Return the (x, y) coordinate for the center point of the cell that contains the specified text.  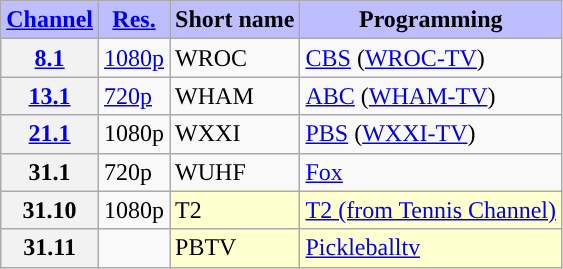
T2 (from Tennis Channel) (431, 210)
21.1 (50, 134)
13.1 (50, 96)
Short name (235, 20)
WXXI (235, 134)
WUHF (235, 172)
ABC (WHAM-TV) (431, 96)
PBS (WXXI-TV) (431, 134)
Channel (50, 20)
PBTV (235, 248)
WHAM (235, 96)
CBS (WROC-TV) (431, 58)
Programming (431, 20)
31.10 (50, 210)
8.1 (50, 58)
31.1 (50, 172)
T2 (235, 210)
WROC (235, 58)
Res. (134, 20)
Pickleballtv (431, 248)
31.11 (50, 248)
Fox (431, 172)
